Find where the given text appears and provide that cell's center as (x, y) coordinate. 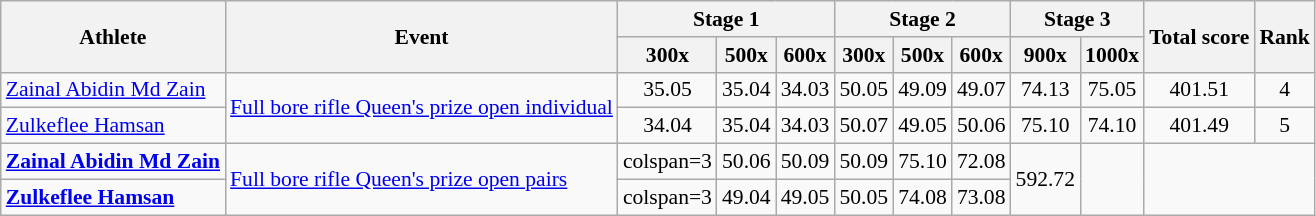
Full bore rifle Queen's prize open pairs (422, 180)
50.07 (864, 126)
1000x (1112, 55)
401.51 (1199, 90)
Athlete (113, 36)
900x (1046, 55)
Full bore rifle Queen's prize open individual (422, 108)
401.49 (1199, 126)
34.04 (668, 126)
73.08 (982, 197)
49.07 (982, 90)
72.08 (982, 162)
5 (1284, 126)
75.05 (1112, 90)
Stage 2 (922, 19)
592.72 (1046, 180)
Stage 1 (726, 19)
Total score (1199, 36)
74.10 (1112, 126)
74.08 (922, 197)
49.04 (746, 197)
35.05 (668, 90)
49.09 (922, 90)
74.13 (1046, 90)
Event (422, 36)
4 (1284, 90)
Rank (1284, 36)
Stage 3 (1078, 19)
